Extract the (X, Y) coordinate from the center of the cell holding the provided text.  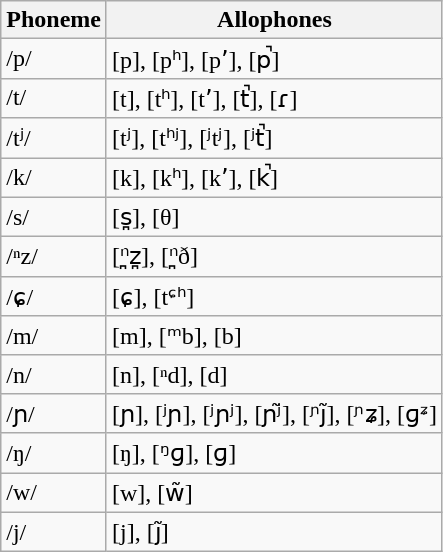
/j/ (54, 532)
/t/ (54, 98)
[m], [ᵐb], [b] (274, 336)
/ŋ/ (54, 453)
[n], [ⁿd], [d] (274, 374)
/tʲ/ (54, 138)
[tʲ], [tʰʲ], [ʲtʲ], [ʲt̚] (274, 138)
/ɲ/ (54, 413)
[p], [pʰ], [pʼ], [p̚] (274, 59)
/k/ (54, 178)
[s̪], [θ] (274, 217)
/ⁿz/ (54, 257)
/n/ (54, 374)
[k], [kʰ], [kʼ], [k̚] (274, 178)
/m/ (54, 336)
Phoneme (54, 20)
/p/ (54, 59)
[ⁿ̪z̪], [ⁿ̪ð] (274, 257)
[t], [tʰ], [tʼ], [t̚], [ɾ] (274, 98)
[w], [w̃] (274, 492)
[j], [j̃] (274, 532)
[ŋ], [ᵑɡ], [ɡ] (274, 453)
[ɲ], [ʲɲ], [ʲɲʲ], [ɲʲ̃], [ᶮj̃], [ᶮʑ], [ɡᶽ] (274, 413)
Allophones (274, 20)
/ɕ/ (54, 296)
/s/ (54, 217)
[ɕ], [tᶝʰ] (274, 296)
/w/ (54, 492)
